Return the (X, Y) coordinate for the center point of the cell that contains the specified text.  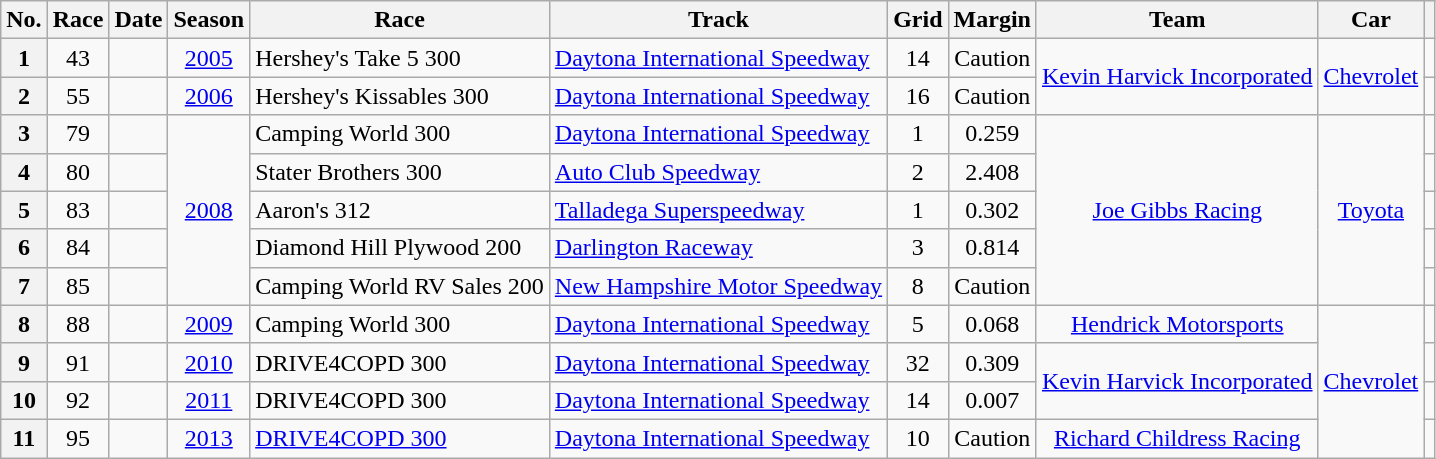
84 (78, 248)
0.068 (992, 324)
11 (24, 438)
2008 (209, 210)
Joe Gibbs Racing (1177, 210)
85 (78, 286)
Camping World RV Sales 200 (400, 286)
0.309 (992, 362)
Hershey's Kissables 300 (400, 96)
7 (24, 286)
80 (78, 172)
Aaron's 312 (400, 210)
88 (78, 324)
92 (78, 400)
Grid (918, 20)
0.259 (992, 134)
83 (78, 210)
New Hampshire Motor Speedway (718, 286)
95 (78, 438)
2011 (209, 400)
4 (24, 172)
43 (78, 58)
91 (78, 362)
Stater Brothers 300 (400, 172)
2.408 (992, 172)
No. (24, 20)
9 (24, 362)
Talladega Superspeedway (718, 210)
0.007 (992, 400)
Darlington Raceway (718, 248)
2006 (209, 96)
Hendrick Motorsports (1177, 324)
2013 (209, 438)
79 (78, 134)
0.302 (992, 210)
Toyota (1371, 210)
Date (138, 20)
6 (24, 248)
Margin (992, 20)
32 (918, 362)
Season (209, 20)
55 (78, 96)
Auto Club Speedway (718, 172)
Richard Childress Racing (1177, 438)
Hershey's Take 5 300 (400, 58)
Diamond Hill Plywood 200 (400, 248)
0.814 (992, 248)
Team (1177, 20)
2010 (209, 362)
16 (918, 96)
2009 (209, 324)
Track (718, 20)
2005 (209, 58)
Car (1371, 20)
